Pinpoint the cell where the given text exists, returning its (x, y) midpoint coordinate. 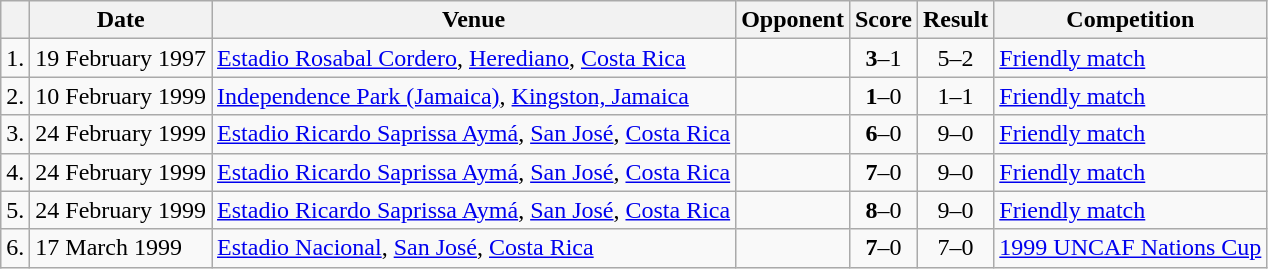
Competition (1130, 20)
4. (16, 172)
Estadio Nacional, San José, Costa Rica (474, 248)
3–1 (883, 58)
6–0 (883, 134)
17 March 1999 (121, 248)
10 February 1999 (121, 96)
Date (121, 20)
1–0 (883, 96)
Estadio Rosabal Cordero, Herediano, Costa Rica (474, 58)
3. (16, 134)
1. (16, 58)
1999 UNCAF Nations Cup (1130, 248)
2. (16, 96)
5. (16, 210)
5–2 (955, 58)
Result (955, 20)
Score (883, 20)
19 February 1997 (121, 58)
Opponent (793, 20)
Venue (474, 20)
Independence Park (Jamaica), Kingston, Jamaica (474, 96)
1–1 (955, 96)
8–0 (883, 210)
6. (16, 248)
